Pinpoint the cell where the given text exists, returning its (x, y) midpoint coordinate. 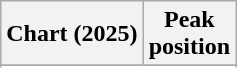
Peakposition (189, 34)
Chart (2025) (72, 34)
